Return [X, Y] of the center of cell containing provided text 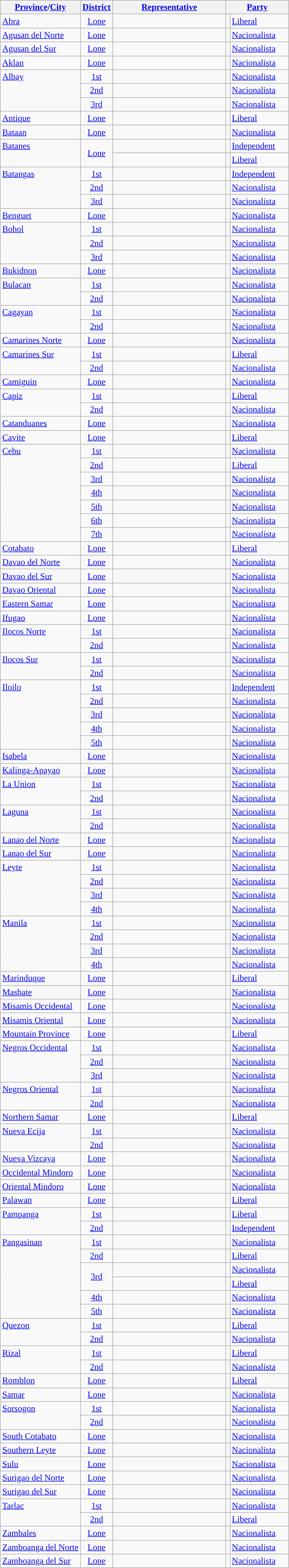
Oriental Mindoro [40, 1186]
Davao del Sur [40, 576]
South Cotabato [40, 1436]
Bohol [40, 243]
Agusan del Sur [40, 49]
Negros Oriental [40, 1096]
Pampanga [40, 1221]
La Union [40, 791]
Sulu [40, 1464]
Northern Samar [40, 1117]
Representative [169, 7]
District [96, 7]
Marinduque [40, 978]
Bulacan [40, 292]
Ilocos Norte [40, 639]
Agusan del Norte [40, 35]
Abra [40, 21]
Party [257, 7]
Zamboanga del Sur [40, 1561]
7th [96, 534]
Aklan [40, 63]
Zambales [40, 1533]
6th [96, 520]
Catanduanes [40, 424]
Davao del Norte [40, 562]
Bukidnon [40, 271]
Province/City [40, 7]
Quezon [40, 1332]
Albay [40, 90]
Zamboanga del Norte [40, 1547]
Benguet [40, 215]
Pangasinan [40, 1276]
Leyte [40, 888]
Iloilo [40, 715]
Ifugao [40, 618]
Surigao del Norte [40, 1478]
Negros Occidental [40, 1061]
Sorsogon [40, 1415]
Ilocos Sur [40, 666]
Misamis Oriental [40, 1020]
Palawan [40, 1200]
Davao Oriental [40, 590]
Kalinga-Apayao [40, 770]
Cavite [40, 437]
Surigao del Sur [40, 1491]
Batanes [40, 153]
Nueva Ecija [40, 1138]
Camarines Sur [40, 361]
Laguna [40, 819]
Lanao del Norte [40, 839]
Batangas [40, 188]
Bataan [40, 132]
Antique [40, 118]
Southern Leyte [40, 1450]
Masbate [40, 992]
Romblon [40, 1381]
Misamis Occidental [40, 1006]
Cagayan [40, 319]
Capiz [40, 402]
Camiguin [40, 382]
Tarlac [40, 1513]
Occidental Mindoro [40, 1173]
Mountain Province [40, 1034]
Eastern Samar [40, 604]
Camarines Norte [40, 340]
Lanao del Sur [40, 854]
Isabela [40, 756]
Cebu [40, 493]
Cotabato [40, 548]
Samar [40, 1395]
Manila [40, 944]
Nueva Vizcaya [40, 1159]
Rizal [40, 1360]
